Capture the cell that displays the provided text and extract its (X, Y) central coordinate. 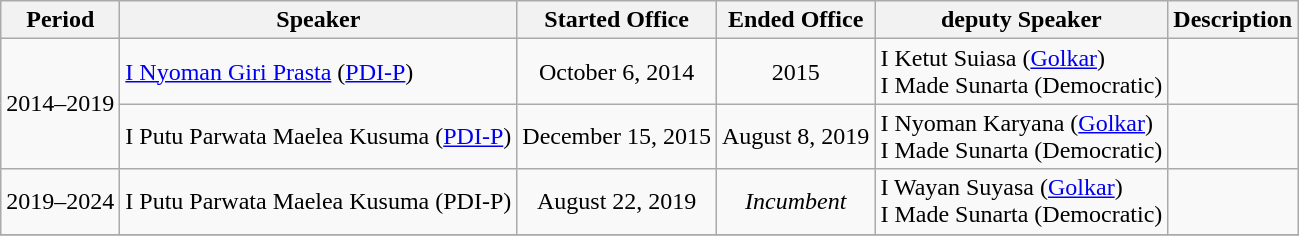
Incumbent (795, 202)
2014–2019 (60, 104)
Started Office (617, 20)
Speaker (318, 20)
Ended Office (795, 20)
I Wayan Suyasa (Golkar)I Made Sunarta (Democratic) (1022, 202)
August 8, 2019 (795, 136)
Period (60, 20)
2019–2024 (60, 202)
August 22, 2019 (617, 202)
I Ketut Suiasa (Golkar)I Made Sunarta (Democratic) (1022, 72)
deputy Speaker (1022, 20)
I Nyoman Giri Prasta (PDI-P) (318, 72)
I Nyoman Karyana (Golkar) I Made Sunarta (Democratic) (1022, 136)
October 6, 2014 (617, 72)
December 15, 2015 (617, 136)
2015 (795, 72)
Description (1233, 20)
